Scan for the cell matching the given text and deliver its [x, y] coordinate at center. 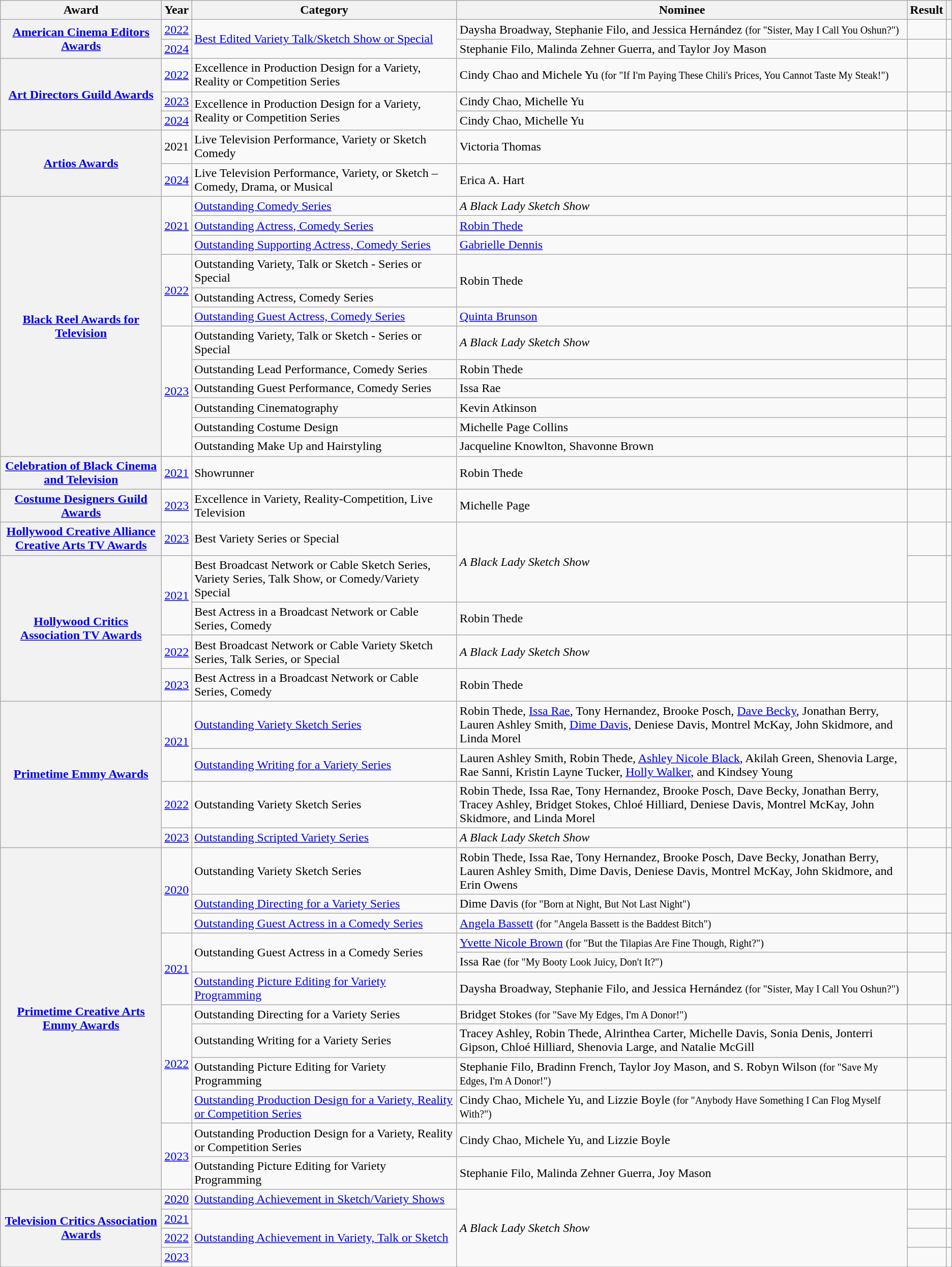
Outstanding Supporting Actress, Comedy Series [324, 245]
Kevin Atkinson [681, 408]
Year [177, 10]
American Cinema Editors Awards [81, 39]
Outstanding Achievement in Variety, Talk or Sketch [324, 1238]
Issa Rae (for "My Booty Look Juicy, Don't It?") [681, 962]
Costume Designers Guild Awards [81, 505]
Television Critics Association Awards [81, 1228]
Showrunner [324, 473]
Issa Rae [681, 388]
Tracey Ashley, Robin Thede, Alrinthea Carter, Michelle Davis, Sonia Denis, Jonterri Gipson, Chloé Hilliard, Shenovia Large, and Natalie McGill [681, 1040]
Cindy Chao, Michele Yu, and Lizzie Boyle [681, 1140]
Cindy Chao and Michele Yu (for "If I'm Paying These Chili's Prices, You Cannot Taste My Steak!") [681, 75]
Angela Bassett (for "Angela Bassett is the Baddest Bitch") [681, 923]
Category [324, 10]
Dime Davis (for "Born at Night, But Not Last Night") [681, 904]
Best Variety Series or Special [324, 539]
Yvette Nicole Brown (for "But the Tilapias Are Fine Though, Right?") [681, 943]
Excellence in Variety, Reality-Competition, Live Television [324, 505]
Result [927, 10]
Outstanding Lead Performance, Comedy Series [324, 369]
Best Edited Variety Talk/Sketch Show or Special [324, 39]
Primetime Creative Arts Emmy Awards [81, 1019]
Outstanding Achievement in Sketch/Variety Shows [324, 1199]
Lauren Ashley Smith, Robin Thede, Ashley Nicole Black, Akilah Green, Shenovia Large, Rae Sanni, Kristin Layne Tucker, Holly Walker, and Kindsey Young [681, 765]
Victoria Thomas [681, 146]
Art Directors Guild Awards [81, 95]
Celebration of Black Cinema and Television [81, 473]
Stephanie Filo, Malinda Zehner Guerra, and Taylor Joy Mason [681, 49]
Award [81, 10]
Outstanding Scripted Variety Series [324, 838]
Outstanding Guest Performance, Comedy Series [324, 388]
Michelle Page [681, 505]
Outstanding Costume Design [324, 427]
Gabrielle Dennis [681, 245]
Erica A. Hart [681, 180]
Hollywood Creative Alliance Creative Arts TV Awards [81, 539]
Primetime Emmy Awards [81, 774]
Outstanding Comedy Series [324, 206]
Outstanding Make Up and Hairstyling [324, 446]
Artios Awards [81, 163]
Michelle Page Collins [681, 427]
Stephanie Filo, Bradinn French, Taylor Joy Mason, and S. Robyn Wilson (for "Save My Edges, I'm A Donor!") [681, 1074]
Cindy Chao, Michele Yu, and Lizzie Boyle (for "Anybody Have Something I Can Flog Myself With?") [681, 1106]
Outstanding Guest Actress, Comedy Series [324, 317]
Bridget Stokes (for "Save My Edges, I'm A Donor!") [681, 1014]
Hollywood Critics Association TV Awards [81, 628]
Best Broadcast Network or Cable Variety Sketch Series, Talk Series, or Special [324, 652]
Live Television Performance, Variety, or Sketch – Comedy, Drama, or Musical [324, 180]
Quinta Brunson [681, 317]
Black Reel Awards for Television [81, 326]
Nominee [681, 10]
Jacqueline Knowlton, Shavonne Brown [681, 446]
Live Television Performance, Variety or Sketch Comedy [324, 146]
Stephanie Filo, Malinda Zehner Guerra, Joy Mason [681, 1172]
Outstanding Cinematography [324, 408]
Best Broadcast Network or Cable Sketch Series, Variety Series, Talk Show, or Comedy/Variety Special [324, 579]
